Capture the cell that displays the provided text and extract its [X, Y] central coordinate. 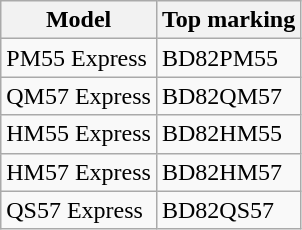
BD82PM55 [228, 58]
QS57 Express [79, 210]
Model [79, 20]
HM55 Express [79, 134]
HM57 Express [79, 172]
BD82QS57 [228, 210]
QM57 Express [79, 96]
Top marking [228, 20]
BD82HM57 [228, 172]
BD82HM55 [228, 134]
BD82QM57 [228, 96]
PM55 Express [79, 58]
